Determine the (x, y) coordinate at the center of the cell enclosing the given text.  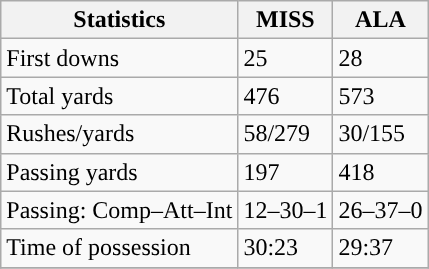
30/155 (380, 134)
Passing yards (120, 172)
573 (380, 96)
Statistics (120, 20)
29:37 (380, 248)
418 (380, 172)
ALA (380, 20)
Passing: Comp–Att–Int (120, 210)
12–30–1 (286, 210)
28 (380, 58)
Rushes/yards (120, 134)
30:23 (286, 248)
First downs (120, 58)
Time of possession (120, 248)
26–37–0 (380, 210)
58/279 (286, 134)
Total yards (120, 96)
476 (286, 96)
MISS (286, 20)
25 (286, 58)
197 (286, 172)
